Extract the (X, Y) coordinate from the center of the cell holding the provided text.  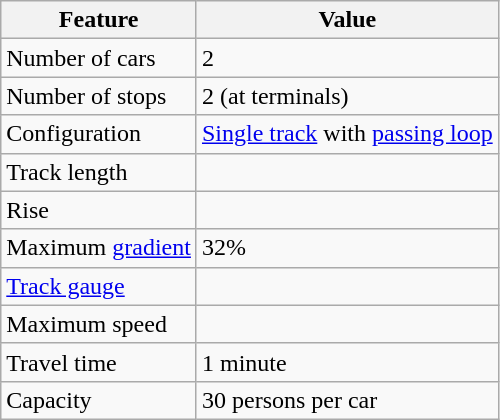
1 minute (347, 362)
Capacity (99, 400)
2 (at terminals) (347, 96)
Feature (99, 20)
Maximum gradient (99, 248)
Travel time (99, 362)
2 (347, 58)
Number of cars (99, 58)
Value (347, 20)
Number of stops (99, 96)
Track length (99, 172)
Single track with passing loop (347, 134)
32% (347, 248)
Configuration (99, 134)
Maximum speed (99, 324)
Track gauge (99, 286)
30 persons per car (347, 400)
Rise (99, 210)
